Detect which cell encompasses the target text, then output its [X, Y] center coordinate. 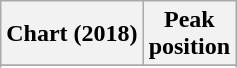
Chart (2018) [72, 34]
Peakposition [189, 34]
